Provide the [X, Y] coordinate of the cell's center where the given text is located.  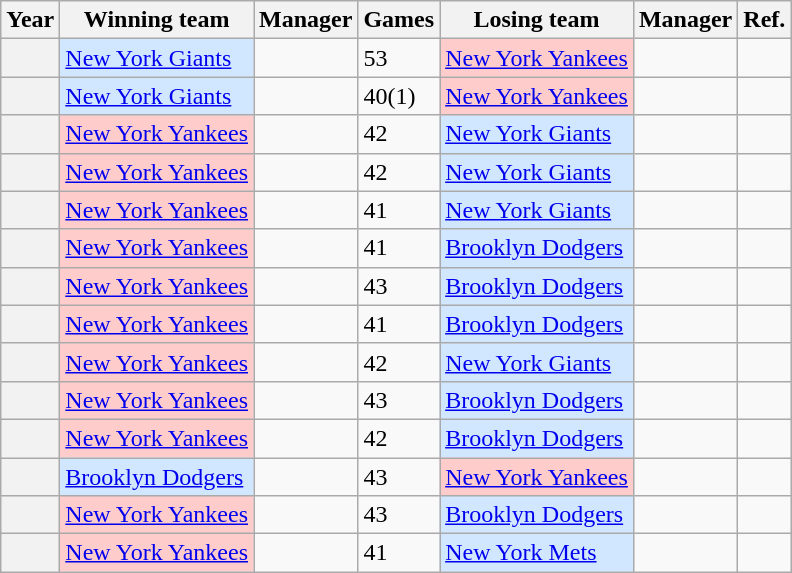
Ref. [764, 20]
Losing team [537, 20]
Year [30, 20]
New York Mets [537, 553]
40(1) [399, 96]
53 [399, 58]
Games [399, 20]
Winning team [157, 20]
